For the text-containing cell, return its midpoint in [x, y] coordinate format. 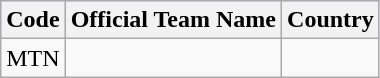
Country [331, 20]
Official Team Name [173, 20]
MTN [33, 58]
Code [33, 20]
